Return (X, Y) of the center of cell containing provided text 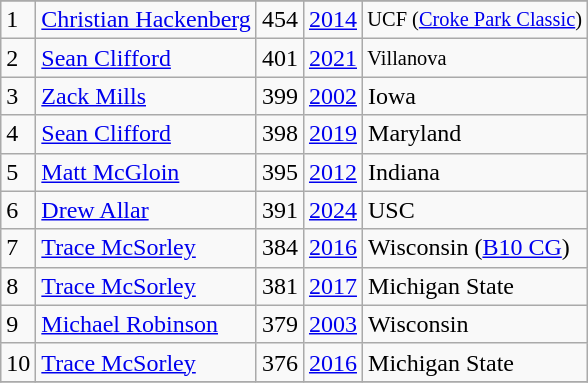
395 (280, 172)
391 (280, 210)
Michael Robinson (146, 324)
Drew Allar (146, 210)
2019 (332, 134)
2017 (332, 286)
379 (280, 324)
2024 (332, 210)
2 (18, 58)
3 (18, 96)
6 (18, 210)
1 (18, 20)
8 (18, 286)
Wisconsin (475, 324)
5 (18, 172)
Iowa (475, 96)
Matt McGloin (146, 172)
Wisconsin (B10 CG) (475, 248)
10 (18, 362)
2014 (332, 20)
UCF (Croke Park Classic) (475, 20)
398 (280, 134)
4 (18, 134)
Villanova (475, 58)
Indiana (475, 172)
9 (18, 324)
7 (18, 248)
381 (280, 286)
384 (280, 248)
399 (280, 96)
376 (280, 362)
Maryland (475, 134)
2002 (332, 96)
2012 (332, 172)
2021 (332, 58)
2003 (332, 324)
Christian Hackenberg (146, 20)
401 (280, 58)
USC (475, 210)
Zack Mills (146, 96)
454 (280, 20)
